Extract the (X, Y) coordinate from the center of the cell holding the provided text.  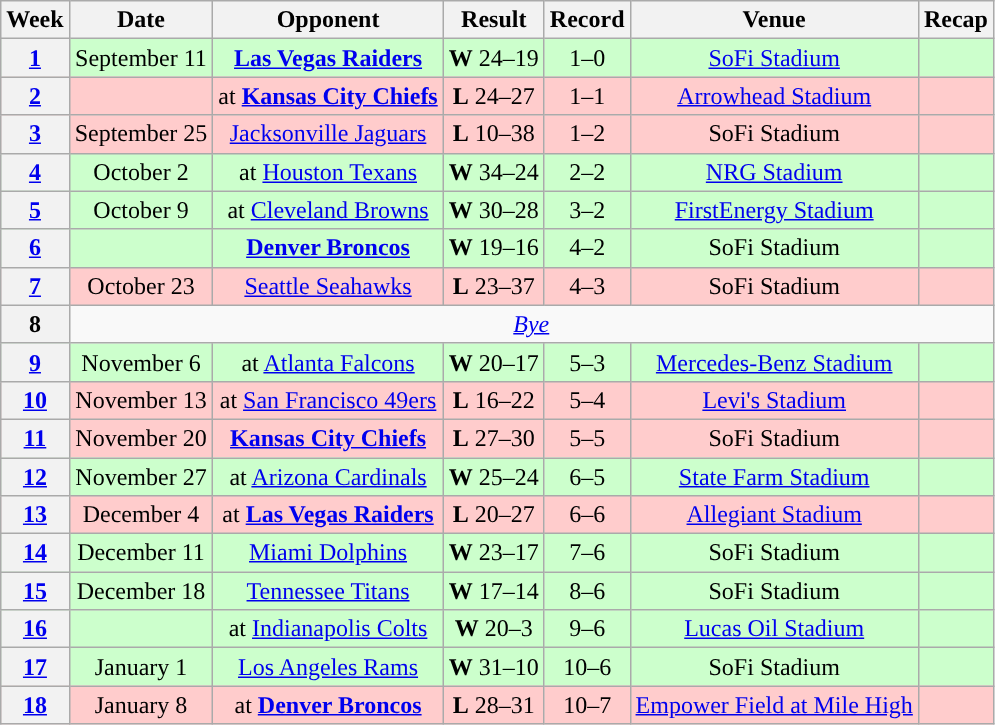
September 25 (141, 134)
W 17–14 (494, 591)
1–1 (587, 96)
4–2 (587, 248)
January 1 (141, 667)
8–6 (587, 591)
Week (35, 20)
15 (35, 591)
September 11 (141, 58)
1–0 (587, 58)
W 31–10 (494, 667)
Record (587, 20)
L 24–27 (494, 96)
Jacksonville Jaguars (328, 134)
1 (35, 58)
7–6 (587, 553)
Kansas City Chiefs (328, 438)
Result (494, 20)
Recap (956, 20)
W 24–19 (494, 58)
L 16–22 (494, 400)
L 23–37 (494, 286)
NRG Stadium (774, 172)
W 34–24 (494, 172)
10 (35, 400)
2 (35, 96)
3 (35, 134)
6–5 (587, 477)
3–2 (587, 210)
October 23 (141, 286)
14 (35, 553)
at Arizona Cardinals (328, 477)
at San Francisco 49ers (328, 400)
Tennessee Titans (328, 591)
W 20–17 (494, 362)
Venue (774, 20)
18 (35, 705)
W 25–24 (494, 477)
Mercedes-Benz Stadium (774, 362)
2–2 (587, 172)
9 (35, 362)
Lucas Oil Stadium (774, 629)
5–3 (587, 362)
5–4 (587, 400)
Opponent (328, 20)
at Houston Texans (328, 172)
17 (35, 667)
10–7 (587, 705)
Allegiant Stadium (774, 515)
December 11 (141, 553)
Miami Dolphins (328, 553)
4–3 (587, 286)
9–6 (587, 629)
January 8 (141, 705)
W 19–16 (494, 248)
November 13 (141, 400)
11 (35, 438)
November 20 (141, 438)
W 23–17 (494, 553)
December 18 (141, 591)
at Cleveland Browns (328, 210)
Los Angeles Rams (328, 667)
8 (35, 324)
6–6 (587, 515)
4 (35, 172)
October 9 (141, 210)
W 30–28 (494, 210)
Levi's Stadium (774, 400)
13 (35, 515)
L 28–31 (494, 705)
5–5 (587, 438)
at Denver Broncos (328, 705)
October 2 (141, 172)
Las Vegas Raiders (328, 58)
L 20–27 (494, 515)
at Kansas City Chiefs (328, 96)
10–6 (587, 667)
7 (35, 286)
Empower Field at Mile High (774, 705)
Date (141, 20)
Bye (531, 324)
FirstEnergy Stadium (774, 210)
L 10–38 (494, 134)
5 (35, 210)
Seattle Seahawks (328, 286)
6 (35, 248)
W 20–3 (494, 629)
State Farm Stadium (774, 477)
12 (35, 477)
at Las Vegas Raiders (328, 515)
16 (35, 629)
December 4 (141, 515)
Arrowhead Stadium (774, 96)
at Atlanta Falcons (328, 362)
L 27–30 (494, 438)
November 27 (141, 477)
at Indianapolis Colts (328, 629)
1–2 (587, 134)
November 6 (141, 362)
Denver Broncos (328, 248)
